Determine the [X, Y] coordinate at the center of the cell enclosing the given text.  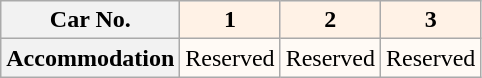
3 [431, 20]
1 [230, 20]
2 [330, 20]
Car No. [90, 20]
Accommodation [90, 58]
